Determine the (X, Y) coordinate at the center of the cell enclosing the given text.  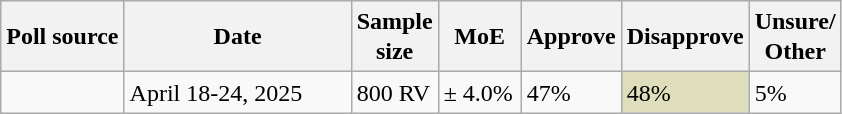
Poll source (62, 36)
800 RV (394, 92)
Unsure/Other (795, 36)
± 4.0% (480, 92)
MoE (480, 36)
47% (571, 92)
48% (685, 92)
Approve (571, 36)
Date (238, 36)
5% (795, 92)
Disapprove (685, 36)
Samplesize (394, 36)
April 18-24, 2025 (238, 92)
